Detect which cell encompasses the target text, then output its [x, y] center coordinate. 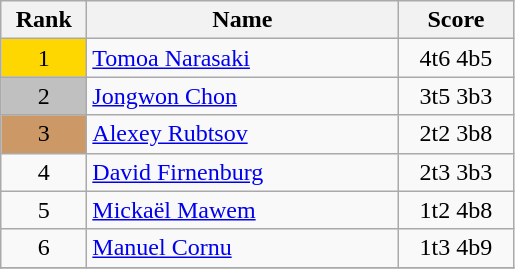
4t6 4b5 [456, 58]
4 [44, 172]
5 [44, 210]
2t2 3b8 [456, 134]
David Firnenburg [242, 172]
3t5 3b3 [456, 96]
Mickaël Mawem [242, 210]
Manuel Cornu [242, 248]
2t3 3b3 [456, 172]
1t2 4b8 [456, 210]
2 [44, 96]
Tomoa Narasaki [242, 58]
Rank [44, 20]
Alexey Rubtsov [242, 134]
1t3 4b9 [456, 248]
Name [242, 20]
1 [44, 58]
3 [44, 134]
Jongwon Chon [242, 96]
6 [44, 248]
Score [456, 20]
